Pinpoint the cell where the given text exists, returning its (x, y) midpoint coordinate. 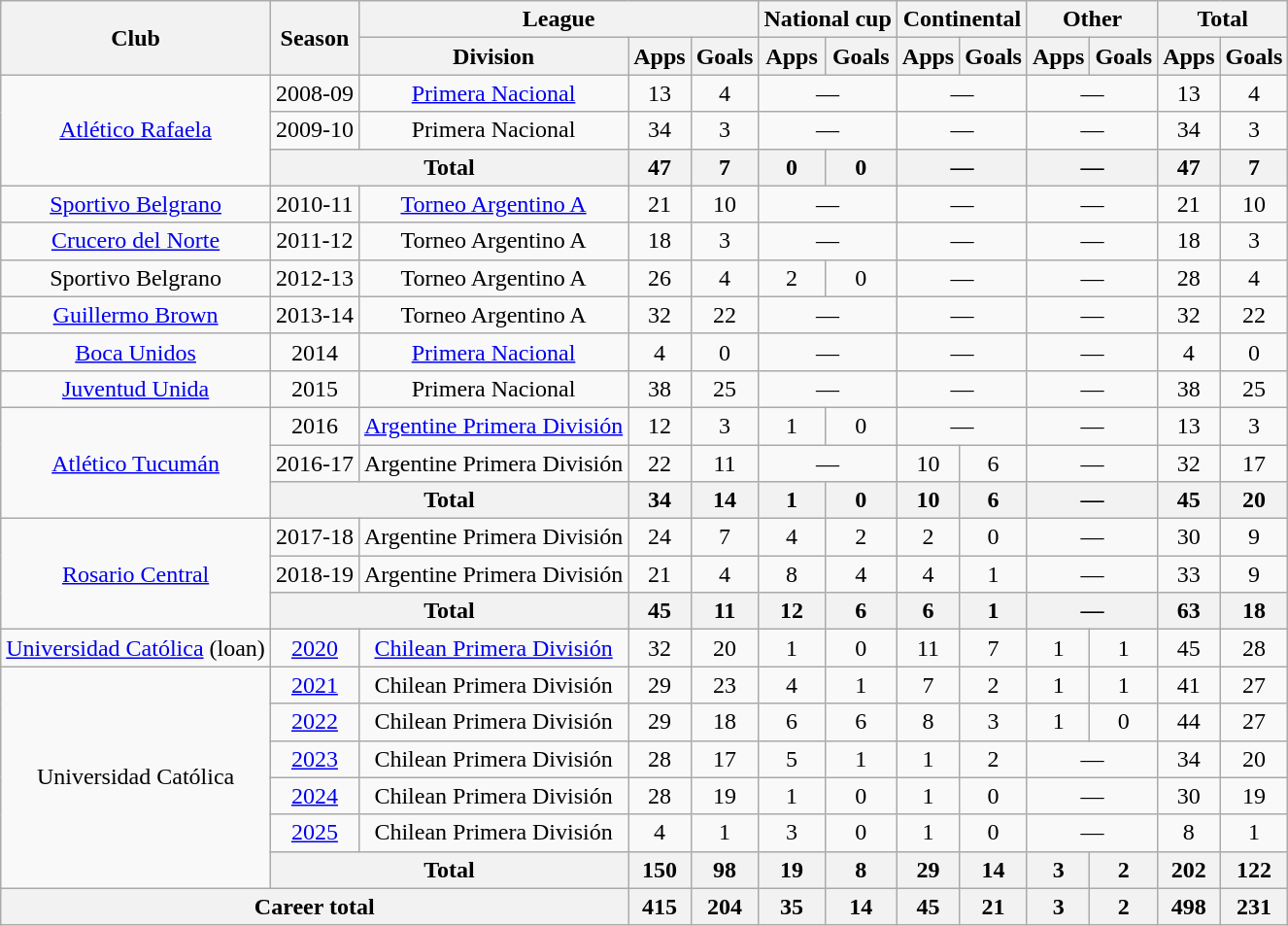
Season (315, 38)
Rosario Central (136, 574)
26 (660, 278)
2008-09 (315, 93)
202 (1189, 870)
Continental (962, 19)
National cup (828, 19)
33 (1189, 574)
2014 (315, 352)
Boca Unidos (136, 352)
2015 (315, 389)
Club (136, 38)
98 (725, 870)
2018-19 (315, 574)
Other (1092, 19)
44 (1189, 722)
2022 (315, 722)
2011-12 (315, 241)
2016-17 (315, 463)
Division (493, 56)
35 (792, 907)
Atlético Rafaela (136, 130)
41 (1189, 685)
Juventud Unida (136, 389)
2009-10 (315, 130)
Crucero del Norte (136, 241)
2023 (315, 759)
231 (1254, 907)
5 (792, 759)
24 (660, 537)
122 (1254, 870)
2013-14 (315, 315)
2017-18 (315, 537)
63 (1189, 611)
Universidad Católica (136, 777)
23 (725, 685)
Universidad Católica (loan) (136, 648)
2024 (315, 796)
498 (1189, 907)
2016 (315, 426)
Guillermo Brown (136, 315)
Career total (315, 907)
415 (660, 907)
150 (660, 870)
2021 (315, 685)
Atlético Tucumán (136, 463)
2020 (315, 648)
204 (725, 907)
2012-13 (315, 278)
League (558, 19)
2025 (315, 833)
2010-11 (315, 204)
